Provide the [x, y] coordinate of the cell's center where the given text is located.  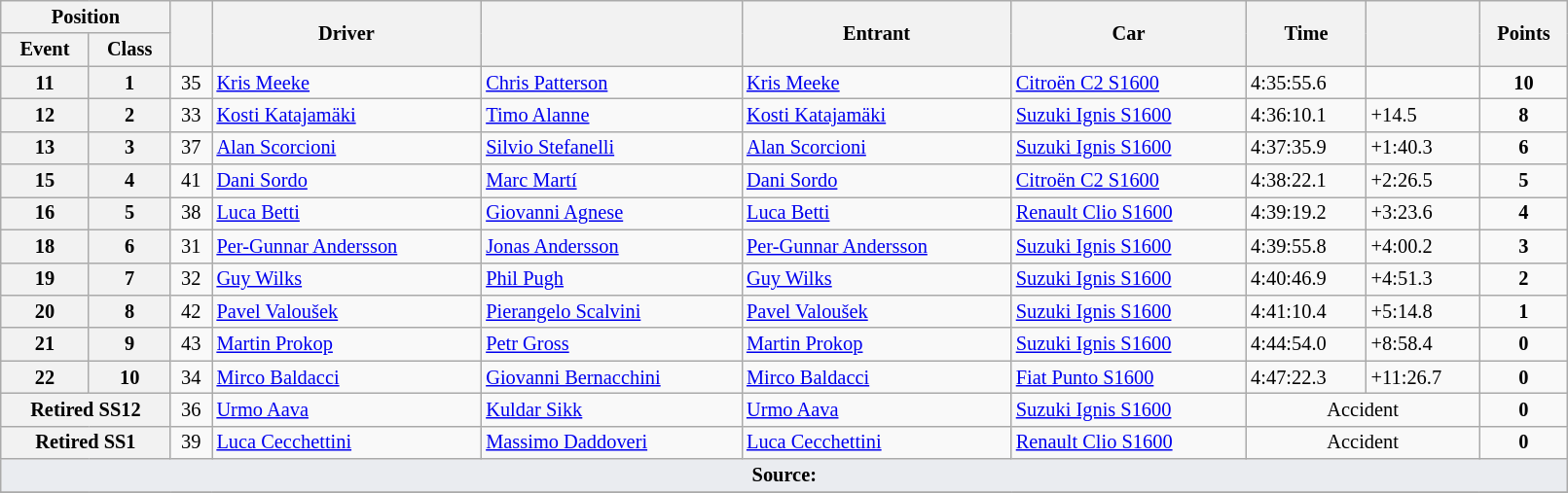
Petr Gross [611, 344]
7 [129, 279]
4:47:22.3 [1306, 377]
Marc Martí [611, 181]
19 [45, 279]
Retired SS12 [86, 409]
43 [191, 344]
Driver [346, 33]
21 [45, 344]
41 [191, 181]
32 [191, 279]
22 [45, 377]
Timo Alanne [611, 115]
33 [191, 115]
4:39:55.8 [1306, 246]
+1:40.3 [1423, 148]
4:40:46.9 [1306, 279]
Massimo Daddoveri [611, 442]
4:37:35.9 [1306, 148]
Entrant [876, 33]
12 [45, 115]
+4:00.2 [1423, 246]
20 [45, 311]
4:35:55.6 [1306, 83]
Phil Pugh [611, 279]
31 [191, 246]
4:41:10.4 [1306, 311]
38 [191, 213]
36 [191, 409]
+11:26.7 [1423, 377]
37 [191, 148]
+5:14.8 [1423, 311]
Points [1524, 33]
15 [45, 181]
Pierangelo Scalvini [611, 311]
4:38:22.1 [1306, 181]
Kuldar Sikk [611, 409]
+3:23.6 [1423, 213]
+8:58.4 [1423, 344]
42 [191, 311]
9 [129, 344]
Event [45, 50]
+14.5 [1423, 115]
39 [191, 442]
Time [1306, 33]
+4:51.3 [1423, 279]
4:36:10.1 [1306, 115]
Chris Patterson [611, 83]
35 [191, 83]
Position [86, 17]
Class [129, 50]
Car [1129, 33]
Jonas Andersson [611, 246]
16 [45, 213]
34 [191, 377]
4:39:19.2 [1306, 213]
Fiat Punto S1600 [1129, 377]
Retired SS1 [86, 442]
13 [45, 148]
11 [45, 83]
Source: [784, 475]
Giovanni Bernacchini [611, 377]
18 [45, 246]
Silvio Stefanelli [611, 148]
Giovanni Agnese [611, 213]
+2:26.5 [1423, 181]
4:44:54.0 [1306, 344]
